Locate the cell with the specified text and output its (x, y) center coordinate. 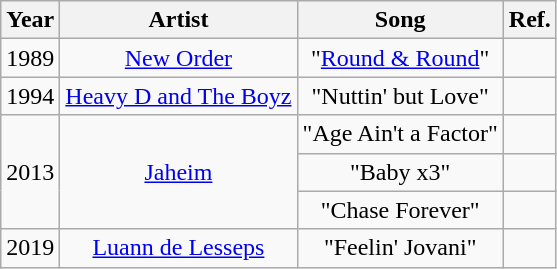
Luann de Lesseps (178, 248)
Heavy D and The Boyz (178, 96)
New Order (178, 58)
1994 (30, 96)
"Baby x3" (400, 172)
Year (30, 20)
Ref. (530, 20)
"Age Ain't a Factor" (400, 134)
1989 (30, 58)
Song (400, 20)
"Chase Forever" (400, 210)
"Nuttin' but Love" (400, 96)
"Feelin' Jovani" (400, 248)
"Round & Round" (400, 58)
2013 (30, 172)
Artist (178, 20)
2019 (30, 248)
Jaheim (178, 172)
